Return (X, Y) of the center of cell containing provided text 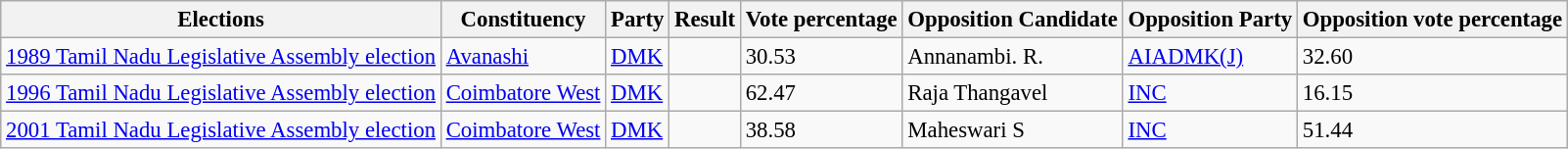
Opposition vote percentage (1432, 20)
Result (705, 20)
16.15 (1432, 93)
Raja Thangavel (1012, 93)
Party (638, 20)
1989 Tamil Nadu Legislative Assembly election (221, 57)
Maheswari S (1012, 130)
51.44 (1432, 130)
Elections (221, 20)
Annanambi. R. (1012, 57)
Avanashi (523, 57)
2001 Tamil Nadu Legislative Assembly election (221, 130)
38.58 (821, 130)
Constituency (523, 20)
Opposition Candidate (1012, 20)
62.47 (821, 93)
AIADMK(J) (1210, 57)
Vote percentage (821, 20)
1996 Tamil Nadu Legislative Assembly election (221, 93)
30.53 (821, 57)
32.60 (1432, 57)
Opposition Party (1210, 20)
